Provide the [X, Y] coordinate of the cell's center where the given text is located.  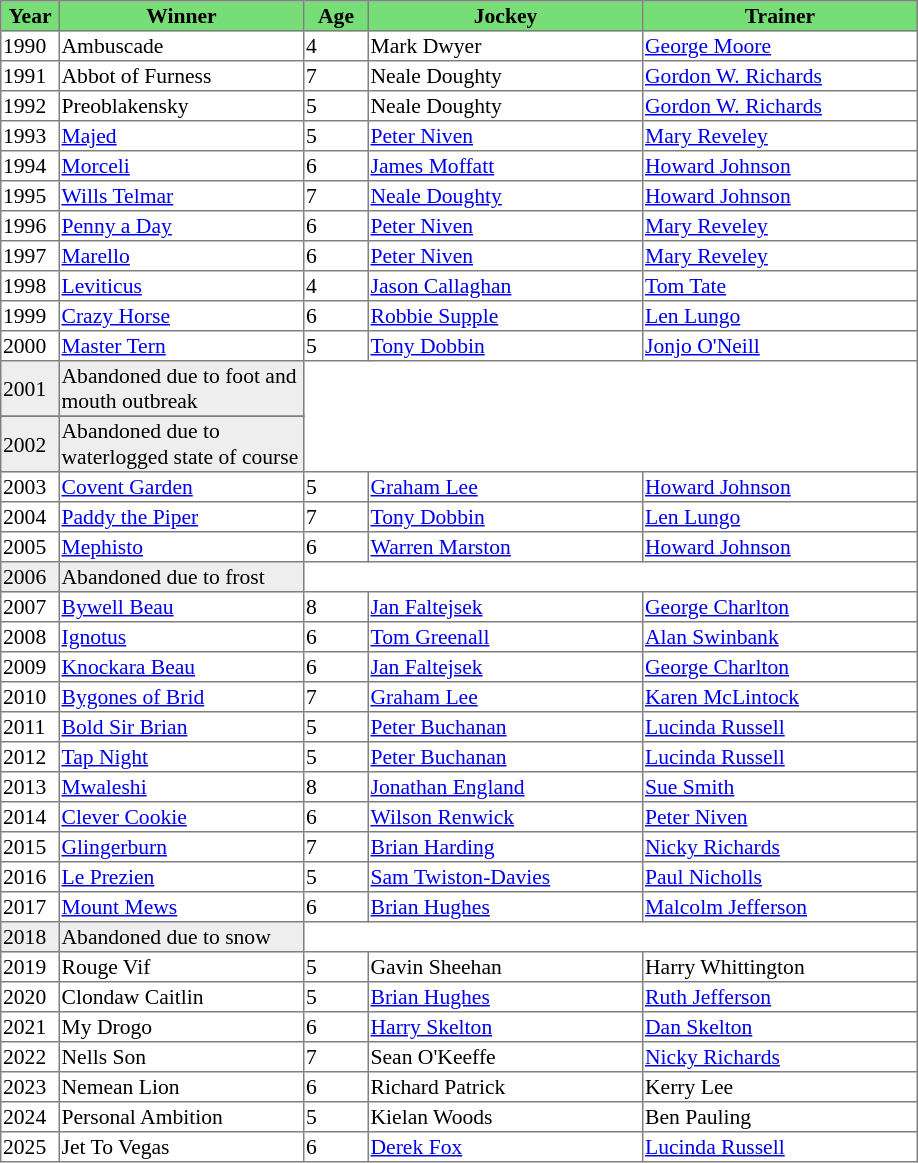
Abandoned due to foot and mouth outbreak [181, 389]
2002 [30, 444]
2020 [30, 997]
Ben Pauling [780, 1117]
Age [336, 16]
Crazy Horse [181, 316]
Nemean Lion [181, 1087]
Tom Greenall [505, 637]
Abandoned due to frost [181, 577]
Covent Garden [181, 487]
2005 [30, 547]
Abandoned due to snow [181, 937]
1996 [30, 226]
Jet To Vegas [181, 1147]
Preoblakensky [181, 106]
James Moffatt [505, 166]
Mark Dwyer [505, 46]
Jonathan England [505, 787]
Abandoned due to waterlogged state of course [181, 444]
Tom Tate [780, 286]
2022 [30, 1057]
Majed [181, 136]
Paul Nicholls [780, 877]
Ruth Jefferson [780, 997]
Harry Whittington [780, 967]
2008 [30, 637]
2019 [30, 967]
Master Tern [181, 346]
Knockara Beau [181, 667]
1992 [30, 106]
Mount Mews [181, 907]
2010 [30, 697]
Paddy the Piper [181, 517]
2000 [30, 346]
Derek Fox [505, 1147]
Bywell Beau [181, 607]
2024 [30, 1117]
Kielan Woods [505, 1117]
Rouge Vif [181, 967]
2009 [30, 667]
Abbot of Furness [181, 76]
My Drogo [181, 1027]
Bygones of Brid [181, 697]
2016 [30, 877]
Clondaw Caitlin [181, 997]
2001 [30, 389]
1993 [30, 136]
2004 [30, 517]
Trainer [780, 16]
2018 [30, 937]
1997 [30, 256]
Glingerburn [181, 847]
Sue Smith [780, 787]
Ignotus [181, 637]
1995 [30, 196]
Malcolm Jefferson [780, 907]
Nells Son [181, 1057]
Robbie Supple [505, 316]
Winner [181, 16]
Wills Telmar [181, 196]
Ambuscade [181, 46]
Gavin Sheehan [505, 967]
1994 [30, 166]
2006 [30, 577]
2013 [30, 787]
2007 [30, 607]
Harry Skelton [505, 1027]
Tap Night [181, 757]
2003 [30, 487]
Sean O'Keeffe [505, 1057]
Dan Skelton [780, 1027]
George Moore [780, 46]
1990 [30, 46]
1991 [30, 76]
Mephisto [181, 547]
Bold Sir Brian [181, 727]
Karen McLintock [780, 697]
Warren Marston [505, 547]
Wilson Renwick [505, 817]
2015 [30, 847]
2014 [30, 817]
Penny a Day [181, 226]
Alan Swinbank [780, 637]
Jockey [505, 16]
2011 [30, 727]
Leviticus [181, 286]
Jason Callaghan [505, 286]
Jonjo O'Neill [780, 346]
1998 [30, 286]
Le Prezien [181, 877]
2012 [30, 757]
Mwaleshi [181, 787]
Sam Twiston-Davies [505, 877]
Morceli [181, 166]
2023 [30, 1087]
1999 [30, 316]
Clever Cookie [181, 817]
Personal Ambition [181, 1117]
Richard Patrick [505, 1087]
Year [30, 16]
2021 [30, 1027]
Marello [181, 256]
Kerry Lee [780, 1087]
Brian Harding [505, 847]
2025 [30, 1147]
2017 [30, 907]
